Return [X, Y] of the center of cell containing provided text 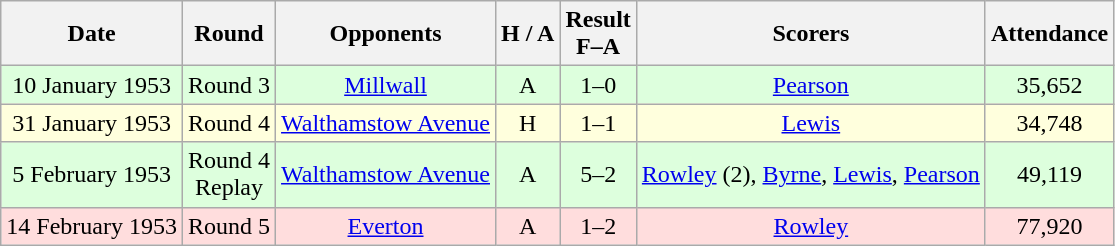
1–0 [598, 85]
34,748 [1049, 123]
Lewis [810, 123]
Date [92, 34]
Millwall [386, 85]
Scorers [810, 34]
49,119 [1049, 174]
Rowley [810, 226]
H / A [528, 34]
1–1 [598, 123]
Pearson [810, 85]
1–2 [598, 226]
77,920 [1049, 226]
10 January 1953 [92, 85]
ResultF–A [598, 34]
Round 4Replay [228, 174]
Attendance [1049, 34]
Rowley (2), Byrne, Lewis, Pearson [810, 174]
Opponents [386, 34]
31 January 1953 [92, 123]
14 February 1953 [92, 226]
5–2 [598, 174]
Round [228, 34]
Round 3 [228, 85]
Everton [386, 226]
H [528, 123]
35,652 [1049, 85]
Round 5 [228, 226]
Round 4 [228, 123]
5 February 1953 [92, 174]
